Determine the (x, y) coordinate at the center of the cell enclosing the given text.  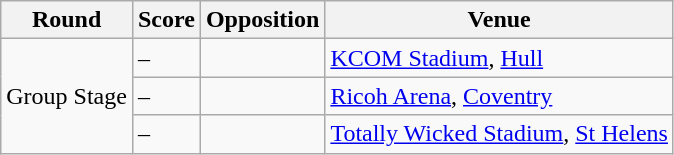
Totally Wicked Stadium, St Helens (500, 134)
Ricoh Arena, Coventry (500, 96)
Opposition (262, 20)
Group Stage (67, 96)
Score (166, 20)
KCOM Stadium, Hull (500, 58)
Round (67, 20)
Venue (500, 20)
